Provide the (x, y) coordinate of the cell's center where the given text is located.  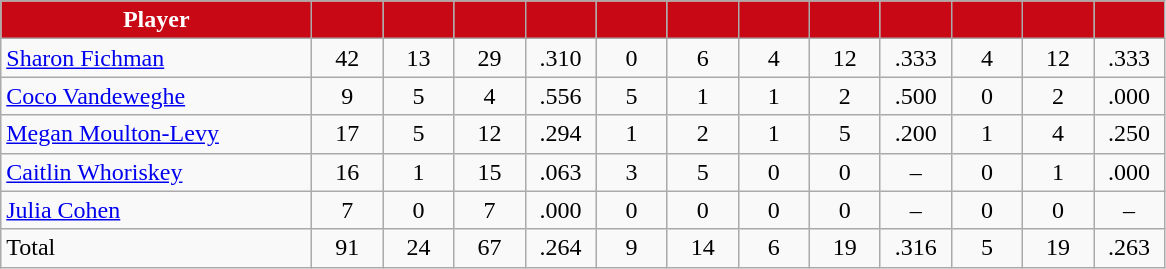
.263 (1130, 248)
Caitlin Whoriskey (156, 172)
15 (490, 172)
.200 (916, 134)
Coco Vandeweghe (156, 96)
Julia Cohen (156, 210)
17 (348, 134)
67 (490, 248)
14 (702, 248)
.316 (916, 248)
.063 (560, 172)
13 (418, 58)
.500 (916, 96)
.294 (560, 134)
Player (156, 20)
42 (348, 58)
.556 (560, 96)
16 (348, 172)
Sharon Fichman (156, 58)
24 (418, 248)
3 (632, 172)
91 (348, 248)
29 (490, 58)
Total (156, 248)
.310 (560, 58)
.250 (1130, 134)
.264 (560, 248)
Megan Moulton-Levy (156, 134)
